From the cell containing the given text, extract its center point as (X, Y) coordinate. 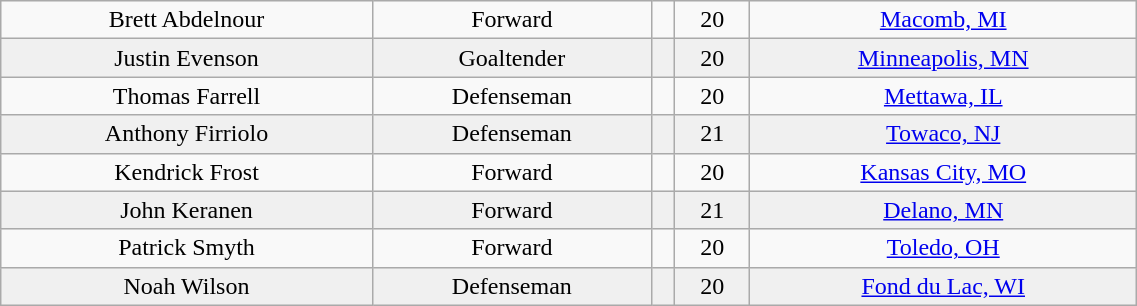
Toledo, OH (944, 248)
Mettawa, IL (944, 96)
John Keranen (187, 210)
Noah Wilson (187, 286)
Kansas City, MO (944, 172)
Minneapolis, MN (944, 58)
Macomb, MI (944, 20)
Justin Evenson (187, 58)
Goaltender (512, 58)
Thomas Farrell (187, 96)
Towaco, NJ (944, 134)
Fond du Lac, WI (944, 286)
Kendrick Frost (187, 172)
Delano, MN (944, 210)
Brett Abdelnour (187, 20)
Anthony Firriolo (187, 134)
Patrick Smyth (187, 248)
